Extract the [x, y] coordinate from the center of the cell holding the provided text.  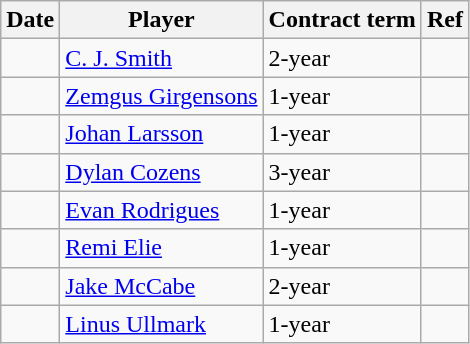
Linus Ullmark [162, 324]
Date [30, 20]
Ref [444, 20]
3-year [342, 172]
Evan Rodrigues [162, 210]
Zemgus Girgensons [162, 96]
Jake McCabe [162, 286]
Dylan Cozens [162, 172]
Player [162, 20]
Remi Elie [162, 248]
C. J. Smith [162, 58]
Johan Larsson [162, 134]
Contract term [342, 20]
